Scan for the cell matching the given text and deliver its [x, y] coordinate at center. 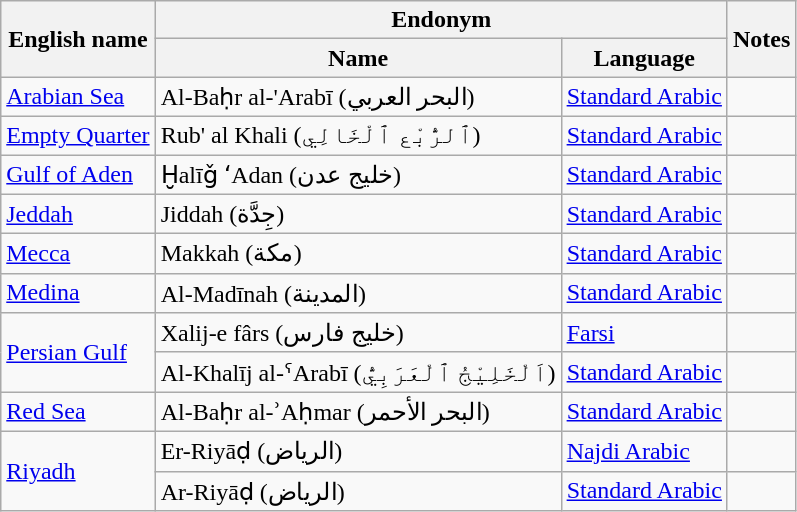
Arabian Sea [78, 97]
Gulf of Aden [78, 174]
Language [644, 58]
Jeddah [78, 214]
Najdi Arabic [644, 451]
Al-Baḥr al-'Arabī (البحر العربي) [358, 97]
Mecca [78, 254]
Al-Madīnah (المدينة) [358, 293]
Farsi [644, 333]
Makkah (مکة) [358, 254]
Er-Riyāḍ (الرياض) [358, 451]
Notes [761, 39]
Al-Baḥr al-ʾAḥmar (البحر الأحمر) [358, 412]
Endonym [441, 20]
English name [78, 39]
Medina [78, 293]
Riyadh [78, 470]
Xalij-e fârs (خلیج فارس) [358, 333]
Name [358, 58]
Jiddah (جِدَّة) [358, 214]
Ar-Riyāḍ (الرياض) [358, 491]
Empty Quarter [78, 135]
Al-Khalīj al-ˁArabī (اَلْخَلِيْجُ ٱلْعَرَبِيُّ) [358, 372]
Red Sea [78, 412]
Rub' al Khali (ٱلرُّبْع ٱلْخَالِي) [358, 135]
Persian Gulf [78, 352]
Ḫalīǧ ʻAdan (خليج عدن) [358, 174]
